Determine the (x, y) coordinate at the center of the cell enclosing the given text.  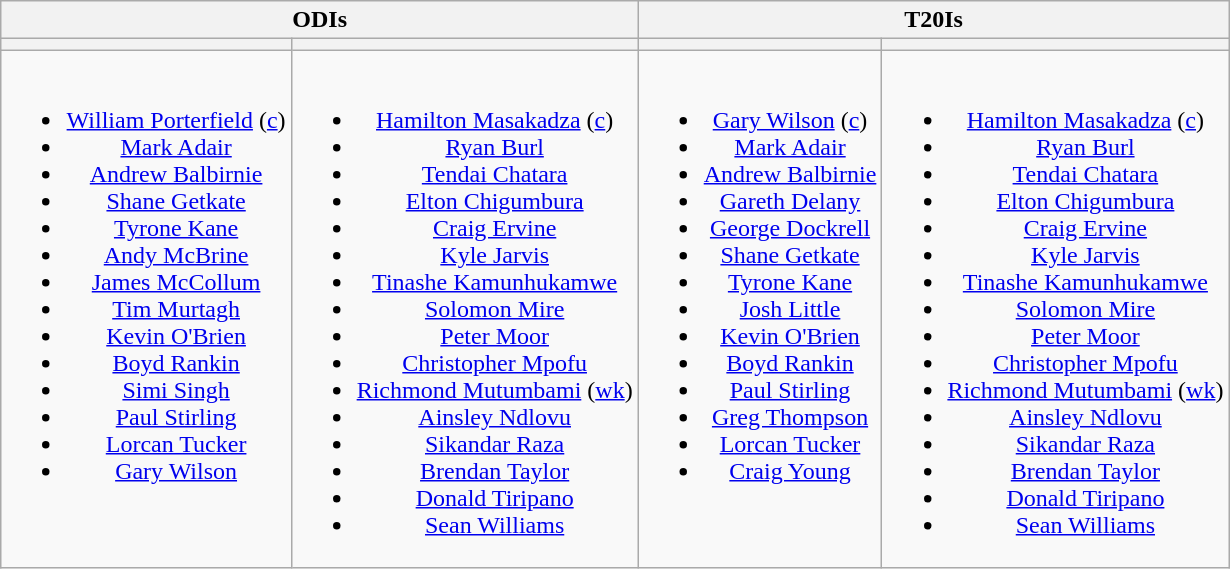
T20Is (934, 20)
ODIs (320, 20)
